Locate the cell with the specified text and output its [X, Y] center coordinate. 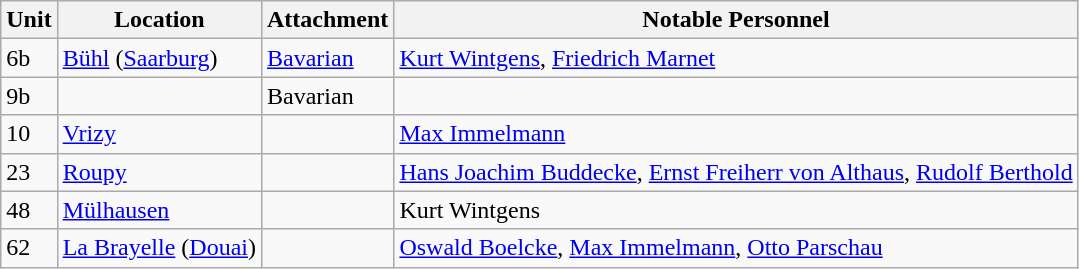
La Brayelle (Douai) [159, 248]
Kurt Wintgens, Friedrich Marnet [736, 58]
Oswald Boelcke, Max Immelmann, Otto Parschau [736, 248]
Bühl (Saarburg) [159, 58]
23 [29, 172]
Roupy [159, 172]
62 [29, 248]
9b [29, 96]
48 [29, 210]
Unit [29, 20]
Vrizy [159, 134]
6b [29, 58]
Mülhausen [159, 210]
10 [29, 134]
Location [159, 20]
Attachment [327, 20]
Kurt Wintgens [736, 210]
Notable Personnel [736, 20]
Max Immelmann [736, 134]
Hans Joachim Buddecke, Ernst Freiherr von Althaus, Rudolf Berthold [736, 172]
